Output the [X, Y] coordinate of the center of the cell containing the given text.  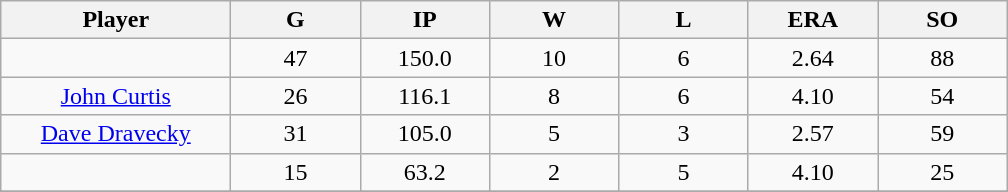
ERA [812, 20]
15 [296, 172]
8 [554, 96]
2.57 [812, 134]
88 [942, 58]
25 [942, 172]
10 [554, 58]
3 [684, 134]
47 [296, 58]
Dave Dravecky [116, 134]
W [554, 20]
2 [554, 172]
2.64 [812, 58]
John Curtis [116, 96]
105.0 [424, 134]
116.1 [424, 96]
54 [942, 96]
59 [942, 134]
SO [942, 20]
63.2 [424, 172]
G [296, 20]
IP [424, 20]
26 [296, 96]
Player [116, 20]
L [684, 20]
31 [296, 134]
150.0 [424, 58]
